Search for the cell housing the specified text and yield its [x, y] center coordinate. 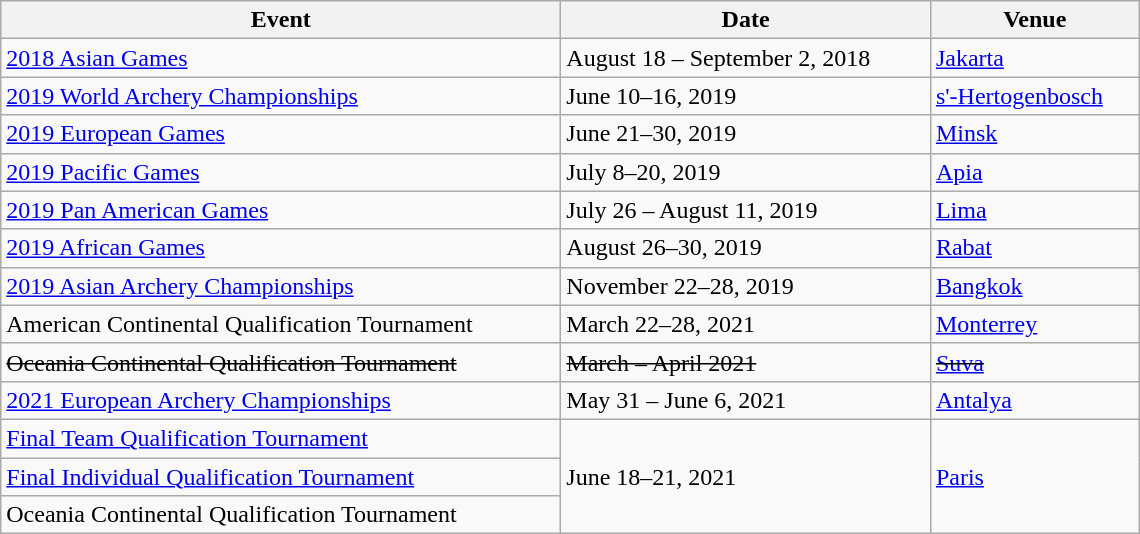
Venue [1034, 20]
2019 Asian Archery Championships [281, 286]
Date [746, 20]
August 26–30, 2019 [746, 248]
March 22–28, 2021 [746, 324]
s'-Hertogenbosch [1034, 96]
2018 Asian Games [281, 58]
2019 European Games [281, 134]
2019 World Archery Championships [281, 96]
Final Team Qualification Tournament [281, 438]
June 18–21, 2021 [746, 476]
Minsk [1034, 134]
Paris [1034, 476]
Event [281, 20]
Suva [1034, 362]
May 31 – June 6, 2021 [746, 400]
June 10–16, 2019 [746, 96]
July 26 – August 11, 2019 [746, 210]
November 22–28, 2019 [746, 286]
Antalya [1034, 400]
2019 African Games [281, 248]
American Continental Qualification Tournament [281, 324]
June 21–30, 2019 [746, 134]
Lima [1034, 210]
Monterrey [1034, 324]
August 18 – September 2, 2018 [746, 58]
2021 European Archery Championships [281, 400]
Jakarta [1034, 58]
Bangkok [1034, 286]
March – April 2021 [746, 362]
2019 Pacific Games [281, 172]
July 8–20, 2019 [746, 172]
Apia [1034, 172]
2019 Pan American Games [281, 210]
Final Individual Qualification Tournament [281, 477]
Rabat [1034, 248]
